Find where the given text appears and provide that cell's center as [x, y] coordinate. 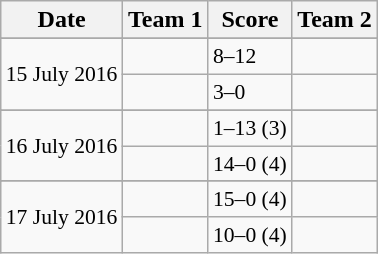
Score [250, 20]
Team 1 [165, 20]
1–13 (3) [250, 128]
16 July 2016 [62, 146]
15–0 (4) [250, 199]
15 July 2016 [62, 74]
10–0 (4) [250, 235]
17 July 2016 [62, 216]
3–0 [250, 92]
Date [62, 20]
8–12 [250, 57]
Team 2 [335, 20]
14–0 (4) [250, 164]
